Provide the (x, y) coordinate of the cell's center where the given text is located.  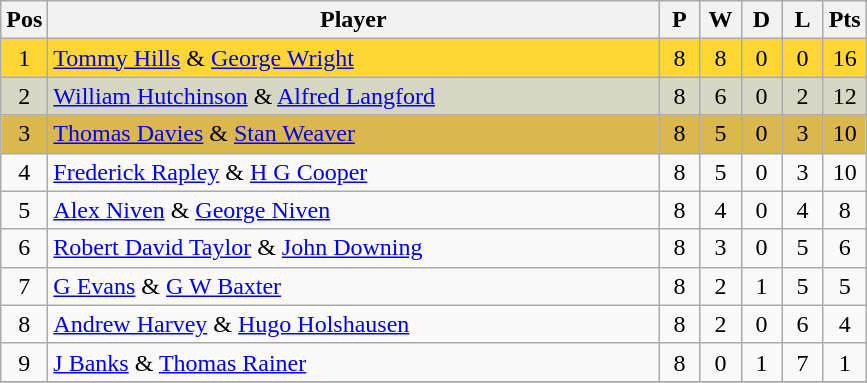
J Banks & Thomas Rainer (354, 362)
Player (354, 20)
L (802, 20)
Frederick Rapley & H G Cooper (354, 172)
16 (844, 58)
Pos (24, 20)
William Hutchinson & Alfred Langford (354, 96)
Tommy Hills & George Wright (354, 58)
9 (24, 362)
Thomas Davies & Stan Weaver (354, 134)
Robert David Taylor & John Downing (354, 248)
G Evans & G W Baxter (354, 286)
Andrew Harvey & Hugo Holshausen (354, 324)
W (720, 20)
Pts (844, 20)
Alex Niven & George Niven (354, 210)
P (680, 20)
12 (844, 96)
D (762, 20)
